Provide the (x, y) coordinate of the cell's center where the given text is located.  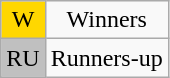
W (23, 20)
Winners (106, 20)
Runners-up (106, 58)
RU (23, 58)
